Find where the given text appears and provide that cell's center as [x, y] coordinate. 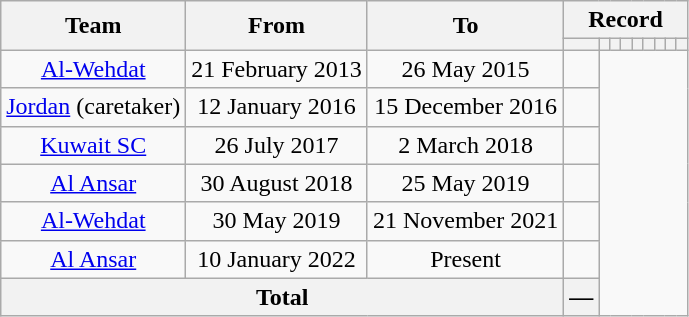
30 May 2019 [277, 221]
26 July 2017 [277, 145]
25 May 2019 [465, 183]
30 August 2018 [277, 183]
Present [465, 259]
From [277, 26]
Kuwait SC [94, 145]
Record [626, 20]
Total [282, 297]
2 March 2018 [465, 145]
12 January 2016 [277, 107]
21 February 2013 [277, 69]
— [582, 297]
To [465, 26]
21 November 2021 [465, 221]
Jordan (caretaker) [94, 107]
15 December 2016 [465, 107]
10 January 2022 [277, 259]
26 May 2015 [465, 69]
Team [94, 26]
